Return (X, Y) of the center of cell containing provided text 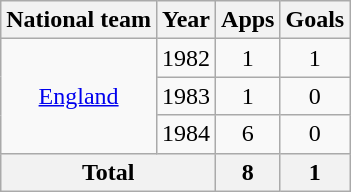
1982 (186, 58)
Year (186, 20)
National team (79, 20)
1984 (186, 134)
Goals (315, 20)
Apps (248, 20)
1983 (186, 96)
8 (248, 172)
6 (248, 134)
Total (108, 172)
England (79, 96)
